Scan for the cell matching the given text and deliver its [x, y] coordinate at center. 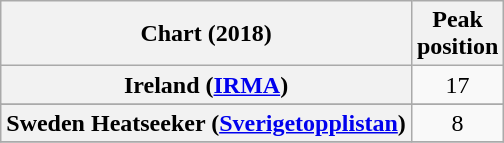
Sweden Heatseeker (Sverigetopplistan) [206, 123]
17 [457, 85]
Chart (2018) [206, 34]
Ireland (IRMA) [206, 85]
8 [457, 123]
Peak position [457, 34]
